Detect which cell encompasses the target text, then output its (X, Y) center coordinate. 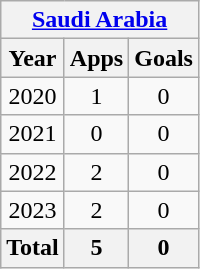
2020 (33, 96)
Year (33, 58)
2021 (33, 134)
Total (33, 248)
2022 (33, 172)
Goals (164, 58)
Apps (96, 58)
5 (96, 248)
Saudi Arabia (100, 20)
2023 (33, 210)
1 (96, 96)
